Find where the given text appears and provide that cell's center as (X, Y) coordinate. 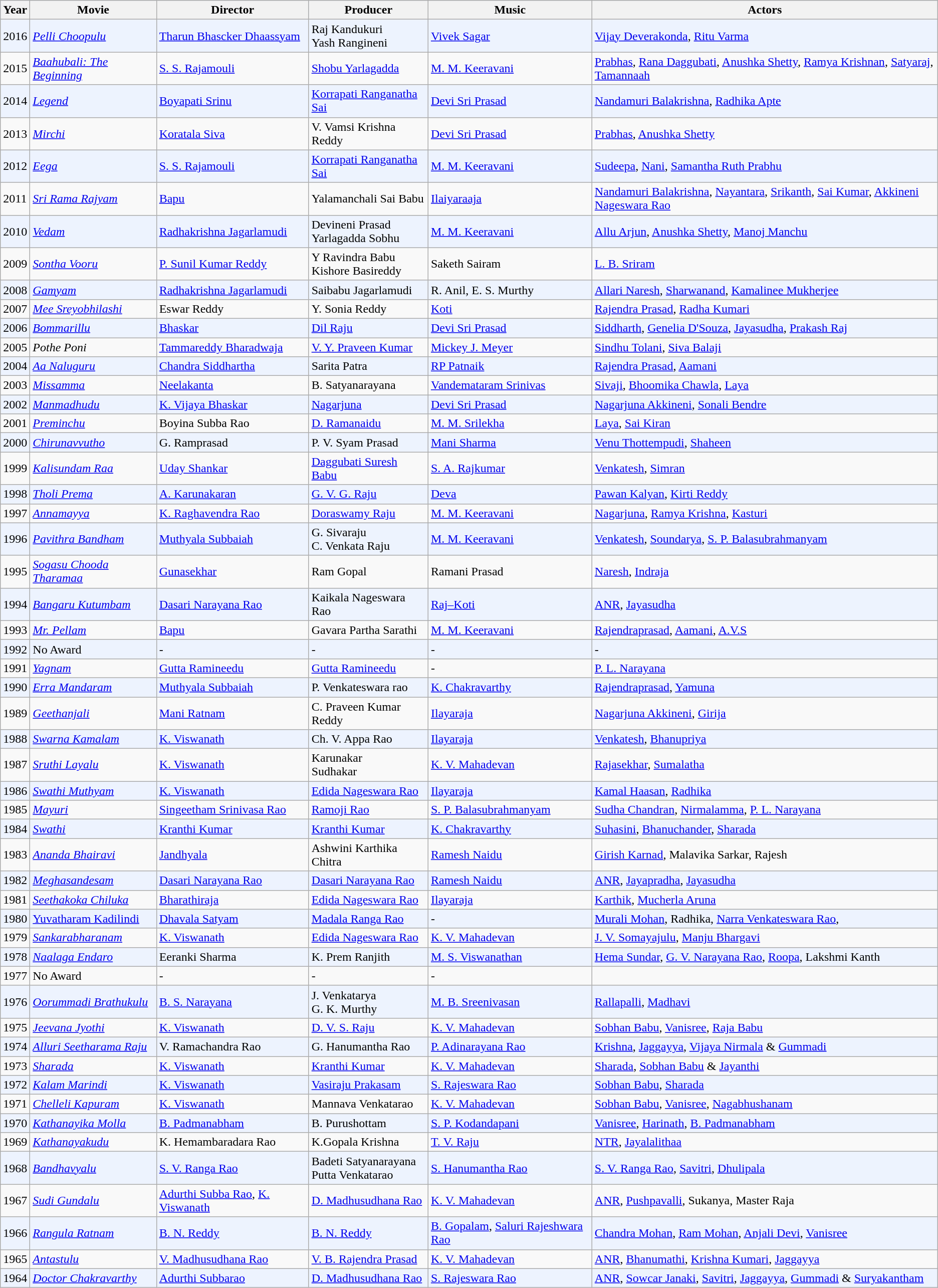
2008 (15, 290)
A. Karunakaran (232, 494)
2014 (15, 101)
Movie (93, 10)
Venkatesh, Simran (765, 468)
Missamma (93, 385)
V. Madhusudhana Rao (232, 1259)
Sobhan Babu, Vanisree, Nagabhushanam (765, 1104)
1964 (15, 1278)
Sharada, Sobhan Babu & Jayanthi (765, 1066)
B. Gopalam, Saluri Rajeshwara Rao (510, 1233)
Ilaiyaraaja (510, 198)
1978 (15, 957)
Kaikala Nageswara Rao (368, 604)
K. Hemambaradara Rao (232, 1142)
1967 (15, 1201)
Manmadhudu (93, 404)
2005 (15, 347)
Boyapati Srinu (232, 101)
J. Venkatarya G. K. Murthy (368, 1001)
Krishna, Jaggayya, Vijaya Nirmala & Gummadi (765, 1046)
Tharun Bhascker Dhaassyam (232, 36)
Y. Sonia Reddy (368, 309)
Geethanjali (93, 713)
K. Raghavendra Rao (232, 513)
Mee Sreyobhilashi (93, 309)
Oorummadi Brathukulu (93, 1001)
C. Praveen Kumar Reddy (368, 713)
Yagnam (93, 668)
Adurthi Subbarao (232, 1278)
Vandemataram Srinivas (510, 385)
1996 (15, 539)
Director (232, 10)
Rallapalli, Madhavi (765, 1001)
2007 (15, 309)
Nandamuri Balakrishna, Radhika Apte (765, 101)
1993 (15, 630)
Ramoji Rao (368, 810)
Year (15, 10)
2012 (15, 166)
Sindhu Tolani, Siva Balaji (765, 347)
1985 (15, 810)
ANR, Bhanumathi, Krishna Kumari, Jaggayya (765, 1259)
Deva (510, 494)
1999 (15, 468)
G. Sivaraju C. Venkata Raju (368, 539)
B. Satyanarayana (368, 385)
Mayuri (93, 810)
Sudi Gundalu (93, 1201)
Tammareddy Bharadwaja (232, 347)
T. V. Raju (510, 1142)
Devineni Prasad Yarlagadda Sobhu (368, 232)
Sontha Vooru (93, 264)
1981 (15, 900)
Sankarabharanam (93, 938)
Dhavala Satyam (232, 919)
Sobhan Babu, Vanisree, Raja Babu (765, 1027)
2004 (15, 366)
Venkatesh, Soundarya, S. P. Balasubrahmanyam (765, 539)
Yuvatharam Kadilindi (93, 919)
Suhasini, Bhanuchander, Sharada (765, 829)
Nandamuri Balakrishna, Nayantara, Srikanth, Sai Kumar, Akkineni Nageswara Rao (765, 198)
Pavithra Bandham (93, 539)
Erra Mandaram (93, 687)
1991 (15, 668)
Eswar Reddy (232, 309)
P. V. Syam Prasad (368, 443)
2001 (15, 423)
Karunakar Sudhakar (368, 765)
Singeetham Srinivasa Rao (232, 810)
P. Venkateswara rao (368, 687)
Meghasandesam (93, 881)
Madala Ranga Rao (368, 919)
1989 (15, 713)
Doctor Chakravarthy (93, 1278)
Mickey J. Meyer (510, 347)
1982 (15, 881)
Badeti Satyanarayana Putta Venkatarao (368, 1168)
1987 (15, 765)
Mani Ratnam (232, 713)
Rajasekhar, Sumalatha (765, 765)
B. S. Narayana (232, 1001)
Kamal Haasan, Radhika (765, 791)
Alluri Seetharama Raju (93, 1046)
1971 (15, 1104)
Pawan Kalyan, Kirti Reddy (765, 494)
K. Vijaya Bhaskar (232, 404)
Sudha Chandran, Nirmalamma, P. L. Narayana (765, 810)
M. M. Srilekha (510, 423)
Vijay Deverakonda, Ritu Varma (765, 36)
Ananda Bhairavi (93, 855)
Koratala Siva (232, 133)
2015 (15, 68)
Naresh, Indraja (765, 571)
M. S. Viswanathan (510, 957)
ANR, Pushpavalli, Sukanya, Master Raja (765, 1201)
Bommarillu (93, 328)
Annamayya (93, 513)
Sri Rama Rajyam (93, 198)
Saibabu Jagarlamudi (368, 290)
1983 (15, 855)
Kathanayika Molla (93, 1123)
K.Gopala Krishna (368, 1142)
ANR, Jayasudha (765, 604)
G. Ramprasad (232, 443)
1972 (15, 1085)
Mirchi (93, 133)
1994 (15, 604)
Chandra Mohan, Ram Mohan, Anjali Devi, Vanisree (765, 1233)
Rajendra Prasad, Aamani (765, 366)
Siddharth, Genelia D'Souza, Jayasudha, Prakash Raj (765, 328)
Sudeepa, Nani, Samantha Ruth Prabhu (765, 166)
Aa Naluguru (93, 366)
V. Ramachandra Rao (232, 1046)
1965 (15, 1259)
L. B. Sriram (765, 264)
Swathi (93, 829)
R. Anil, E. S. Murthy (510, 290)
Pelli Choopulu (93, 36)
Sobhan Babu, Sharada (765, 1085)
Mr. Pellam (93, 630)
Allari Naresh, Sharwanand, Kamalinee Mukherjee (765, 290)
Vedam (93, 232)
Swathi Muthyam (93, 791)
Gunasekhar (232, 571)
Jeevana Jyothi (93, 1027)
Mannava Venkatarao (368, 1104)
Swarna Kamalam (93, 739)
RP Patnaik (510, 366)
Doraswamy Raju (368, 513)
Chandra Siddhartha (232, 366)
Jandhyala (232, 855)
G. V. G. Raju (368, 494)
Koti (510, 309)
1992 (15, 649)
Producer (368, 10)
P. Sunil Kumar Reddy (232, 264)
Bangaru Kutumbam (93, 604)
Karthik, Mucherla Aruna (765, 900)
2003 (15, 385)
2009 (15, 264)
NTR, Jayalalithaa (765, 1142)
Shobu Yarlagadda (368, 68)
1968 (15, 1168)
S. Hanumantha Rao (510, 1168)
1990 (15, 687)
Venkatesh, Bhanupriya (765, 739)
Raj Kandukuri Yash Rangineni (368, 36)
1973 (15, 1066)
1998 (15, 494)
Vasiraju Prakasam (368, 1085)
Murali Mohan, Radhika, Narra Venkateswara Rao, (765, 919)
D. Ramanaidu (368, 423)
B. Purushottam (368, 1123)
V. Vamsi Krishna Reddy (368, 133)
1988 (15, 739)
Ramani Prasad (510, 571)
1974 (15, 1046)
V. Y. Praveen Kumar (368, 347)
Ch. V. Appa Rao (368, 739)
Vanisree, Harinath, B. Padmanabham (765, 1123)
Rajendraprasad, Aamani, A.V.S (765, 630)
Prabhas, Rana Daggubati, Anushka Shetty, Ramya Krishnan, Satyaraj, Tamannaah (765, 68)
Uday Shankar (232, 468)
1975 (15, 1027)
Kathanayakudu (93, 1142)
Rangula Ratnam (93, 1233)
1970 (15, 1123)
P. Adinarayana Rao (510, 1046)
Chirunavvutho (93, 443)
P. L. Narayana (765, 668)
2000 (15, 443)
Neelakanta (232, 385)
2010 (15, 232)
Y Ravindra Babu Kishore Basireddy (368, 264)
Nagarjuna (368, 404)
Rajendra Prasad, Radha Kumari (765, 309)
Sarita Patra (368, 366)
Sogasu Chooda Tharamaa (93, 571)
Adurthi Subba Rao, K. Viswanath (232, 1201)
Kalisundam Raa (93, 468)
Raj–Koti (510, 604)
B. Padmanabham (232, 1123)
Saketh Sairam (510, 264)
Rajendraprasad, Yamuna (765, 687)
1976 (15, 1001)
Kalam Marindi (93, 1085)
Legend (93, 101)
1984 (15, 829)
S. P. Kodandapani (510, 1123)
1986 (15, 791)
1977 (15, 976)
1966 (15, 1233)
Chelleli Kapuram (93, 1104)
V. B. Rajendra Prasad (368, 1259)
1979 (15, 938)
1997 (15, 513)
Nagarjuna, Ramya Krishna, Kasturi (765, 513)
S. P. Balasubrahmanyam (510, 810)
Pothe Poni (93, 347)
Baahubali: The Beginning (93, 68)
Mani Sharma (510, 443)
Ram Gopal (368, 571)
Yalamanchali Sai Babu (368, 198)
G. Hanumantha Rao (368, 1046)
Nagarjuna Akkineni, Girija (765, 713)
ANR, Jayapradha, Jayasudha (765, 881)
Dil Raju (368, 328)
2006 (15, 328)
Bhaskar (232, 328)
2002 (15, 404)
Venu Thottempudi, Shaheen (765, 443)
Seethakoka Chiluka (93, 900)
Bharathiraja (232, 900)
Eega (93, 166)
S. A. Rajkumar (510, 468)
Allu Arjun, Anushka Shetty, Manoj Manchu (765, 232)
J. V. Somayajulu, Manju Bhargavi (765, 938)
Bandhavyalu (93, 1168)
Actors (765, 10)
ANR, Sowcar Janaki, Savitri, Jaggayya, Gummadi & Suryakantham (765, 1278)
K. Prem Ranjith (368, 957)
Eeranki Sharma (232, 957)
Boyina Subba Rao (232, 423)
Naalaga Endaro (93, 957)
Sivaji, Bhoomika Chawla, Laya (765, 385)
2011 (15, 198)
Antastulu (93, 1259)
S. V. Ranga Rao, Savitri, Dhulipala (765, 1168)
Sruthi Layalu (93, 765)
1995 (15, 571)
Gavara Partha Sarathi (368, 630)
M. B. Sreenivasan (510, 1001)
D. V. S. Raju (368, 1027)
Hema Sundar, G. V. Narayana Rao, Roopa, Lakshmi Kanth (765, 957)
2016 (15, 36)
Tholi Prema (93, 494)
Vivek Sagar (510, 36)
Music (510, 10)
Gamyam (93, 290)
Ashwini Karthika Chitra (368, 855)
Preminchu (93, 423)
Laya, Sai Kiran (765, 423)
2013 (15, 133)
Nagarjuna Akkineni, Sonali Bendre (765, 404)
Girish Karnad, Malavika Sarkar, Rajesh (765, 855)
Sharada (93, 1066)
Daggubati Suresh Babu (368, 468)
Prabhas, Anushka Shetty (765, 133)
1969 (15, 1142)
1980 (15, 919)
S. V. Ranga Rao (232, 1168)
